From the cell containing the given text, extract its center point as (X, Y) coordinate. 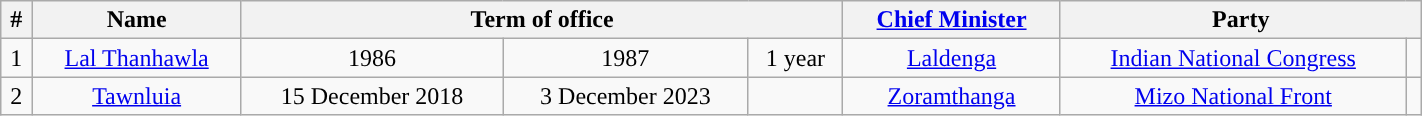
Laldenga (952, 58)
1 year (796, 58)
Chief Minister (952, 20)
Party (1240, 20)
Term of office (542, 20)
Mizo National Front (1233, 96)
Tawnluia (137, 96)
1 (16, 58)
1986 (372, 58)
15 December 2018 (372, 96)
1987 (626, 58)
# (16, 20)
3 December 2023 (626, 96)
2 (16, 96)
Indian National Congress (1233, 58)
Lal Thanhawla (137, 58)
Zoramthanga (952, 96)
Name (137, 20)
